Capture the cell that displays the provided text and extract its [X, Y] central coordinate. 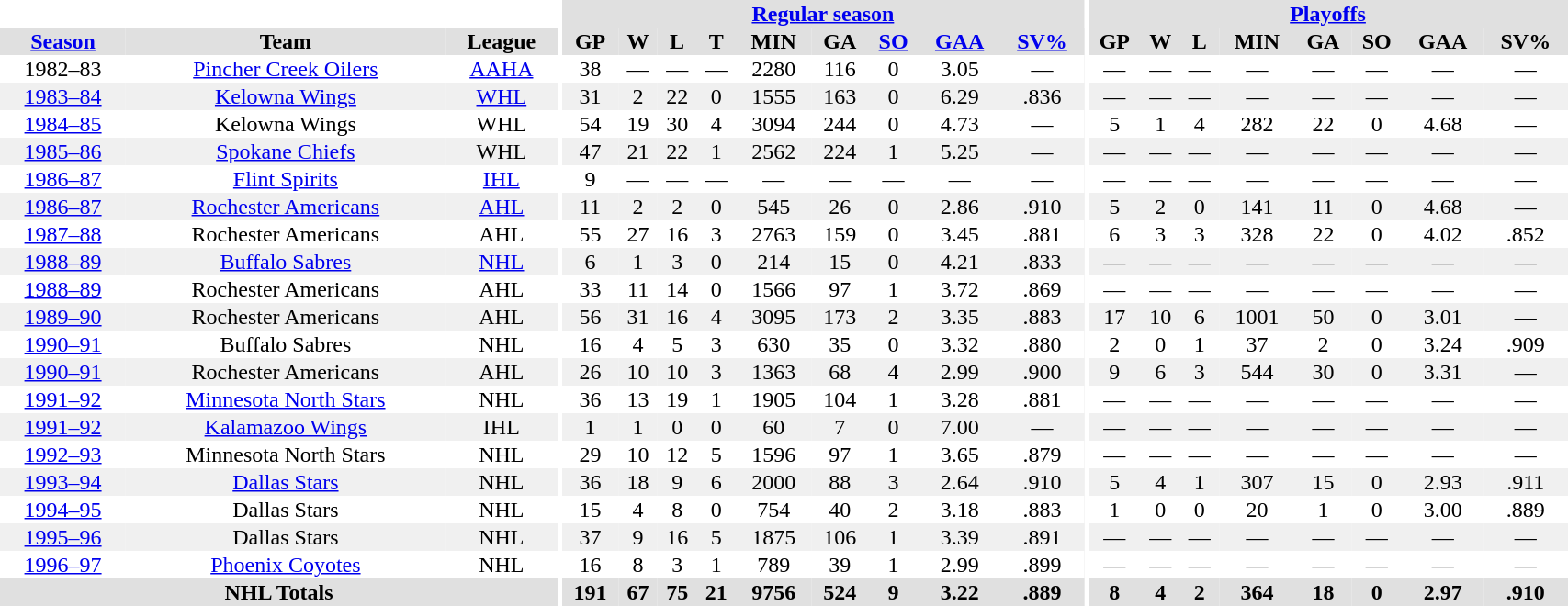
282 [1257, 124]
3.24 [1442, 344]
6.29 [959, 96]
3094 [773, 124]
35 [840, 344]
3.00 [1442, 510]
4.73 [959, 124]
3.01 [1442, 317]
47 [591, 151]
.899 [1042, 565]
55 [591, 234]
2562 [773, 151]
54 [591, 124]
Season [62, 41]
328 [1257, 234]
Regular season [823, 14]
3.35 [959, 317]
104 [840, 399]
7.00 [959, 427]
1983–84 [62, 96]
364 [1257, 592]
191 [591, 592]
307 [1257, 482]
159 [840, 234]
29 [591, 454]
1984–85 [62, 124]
39 [840, 565]
.879 [1042, 454]
1994–95 [62, 510]
3.65 [959, 454]
Kalamazoo Wings [285, 427]
116 [840, 69]
2.86 [959, 207]
1992–93 [62, 454]
1001 [1257, 317]
.911 [1525, 482]
68 [840, 372]
.836 [1042, 96]
1905 [773, 399]
13 [637, 399]
88 [840, 482]
3.72 [959, 289]
163 [840, 96]
.833 [1042, 262]
.909 [1525, 344]
Playoffs [1328, 14]
3.22 [959, 592]
2.97 [1442, 592]
17 [1115, 317]
Pincher Creek Oilers [285, 69]
1982–83 [62, 69]
2280 [773, 69]
League [502, 41]
12 [678, 454]
9756 [773, 592]
7 [840, 427]
224 [840, 151]
106 [840, 537]
3.18 [959, 510]
630 [773, 344]
141 [1257, 207]
1363 [773, 372]
2.93 [1442, 482]
1989–90 [62, 317]
4.21 [959, 262]
67 [637, 592]
2763 [773, 234]
173 [840, 317]
.852 [1525, 234]
1555 [773, 96]
545 [773, 207]
40 [840, 510]
.880 [1042, 344]
1985–86 [62, 151]
1596 [773, 454]
1995–96 [62, 537]
214 [773, 262]
27 [637, 234]
14 [678, 289]
1996–97 [62, 565]
38 [591, 69]
75 [678, 592]
60 [773, 427]
20 [1257, 510]
544 [1257, 372]
4.02 [1442, 234]
1993–94 [62, 482]
33 [591, 289]
1566 [773, 289]
.891 [1042, 537]
3.39 [959, 537]
3.45 [959, 234]
Phoenix Coyotes [285, 565]
56 [591, 317]
3095 [773, 317]
.900 [1042, 372]
T [716, 41]
NHL Totals [279, 592]
.869 [1042, 289]
244 [840, 124]
2.64 [959, 482]
3.05 [959, 69]
3.28 [959, 399]
2000 [773, 482]
3.31 [1442, 372]
Team [285, 41]
754 [773, 510]
1875 [773, 537]
524 [840, 592]
789 [773, 565]
Spokane Chiefs [285, 151]
5.25 [959, 151]
50 [1324, 317]
Flint Spirits [285, 179]
3.32 [959, 344]
AAHA [502, 69]
1987–88 [62, 234]
